Scan for the cell matching the given text and deliver its (X, Y) coordinate at center. 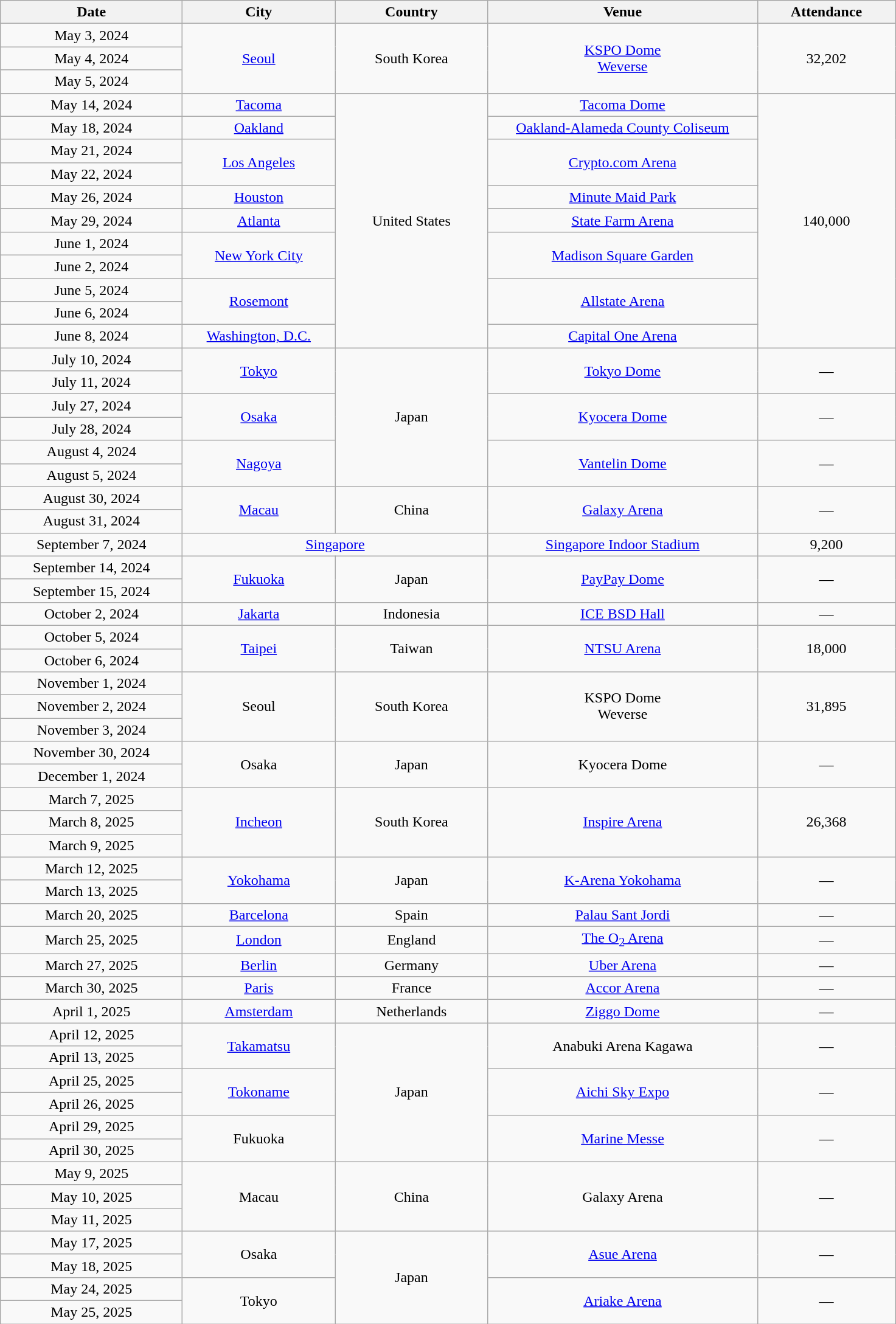
Tacoma (259, 105)
Uber Arena (623, 965)
Germany (411, 965)
April 29, 2025 (91, 1127)
May 14, 2024 (91, 105)
Atlanta (259, 220)
Accor Arena (623, 988)
March 27, 2025 (91, 965)
September 15, 2024 (91, 591)
Vantelin Dome (623, 463)
Rosemont (259, 302)
Country (411, 12)
March 7, 2025 (91, 799)
9,200 (826, 544)
March 13, 2025 (91, 892)
May 17, 2025 (91, 1243)
April 25, 2025 (91, 1081)
March 30, 2025 (91, 988)
140,000 (826, 220)
March 9, 2025 (91, 845)
Venue (623, 12)
Anabuki Arena Kagawa (623, 1046)
Tokyo Dome (623, 371)
ICE BSD Hall (623, 614)
October 2, 2024 (91, 614)
United States (411, 220)
May 22, 2024 (91, 174)
August 5, 2024 (91, 475)
Attendance (826, 12)
May 24, 2025 (91, 1289)
Takamatsu (259, 1046)
France (411, 988)
Allstate Arena (623, 302)
Capital One Arena (623, 336)
Taipei (259, 648)
32,202 (826, 58)
July 10, 2024 (91, 359)
Yokohama (259, 880)
April 30, 2025 (91, 1150)
Ziggo Dome (623, 1011)
July 27, 2024 (91, 406)
November 2, 2024 (91, 707)
Aichi Sky Expo (623, 1092)
August 30, 2024 (91, 498)
May 4, 2024 (91, 58)
Asue Arena (623, 1254)
Nagoya (259, 463)
London (259, 940)
Spain (411, 915)
May 29, 2024 (91, 220)
December 1, 2024 (91, 776)
June 1, 2024 (91, 243)
May 18, 2024 (91, 128)
June 5, 2024 (91, 290)
The O2 Arena (623, 940)
March 25, 2025 (91, 940)
November 1, 2024 (91, 684)
May 18, 2025 (91, 1266)
May 21, 2024 (91, 151)
Marine Messe (623, 1139)
City (259, 12)
PayPay Dome (623, 579)
Minute Maid Park (623, 197)
April 1, 2025 (91, 1011)
October 5, 2024 (91, 637)
May 9, 2025 (91, 1173)
Houston (259, 197)
November 3, 2024 (91, 730)
State Farm Arena (623, 220)
November 30, 2024 (91, 753)
Los Angeles (259, 162)
May 25, 2025 (91, 1312)
May 11, 2025 (91, 1219)
Singapore (335, 544)
Taiwan (411, 648)
Washington, D.C. (259, 336)
England (411, 940)
Ariake Arena (623, 1300)
Paris (259, 988)
Oakland-Alameda County Coliseum (623, 128)
18,000 (826, 648)
June 8, 2024 (91, 336)
April 26, 2025 (91, 1104)
Amsterdam (259, 1011)
Crypto.com Arena (623, 162)
Jakarta (259, 614)
May 5, 2024 (91, 81)
Netherlands (411, 1011)
March 12, 2025 (91, 868)
Inspire Arena (623, 822)
July 28, 2024 (91, 429)
March 8, 2025 (91, 822)
May 3, 2024 (91, 35)
April 13, 2025 (91, 1058)
New York City (259, 255)
July 11, 2024 (91, 383)
September 14, 2024 (91, 567)
June 6, 2024 (91, 313)
31,895 (826, 707)
NTSU Arena (623, 648)
Singapore Indoor Stadium (623, 544)
October 6, 2024 (91, 660)
May 26, 2024 (91, 197)
Tacoma Dome (623, 105)
Palau Sant Jordi (623, 915)
Tokoname (259, 1092)
May 10, 2025 (91, 1196)
March 20, 2025 (91, 915)
August 4, 2024 (91, 452)
26,368 (826, 822)
September 7, 2024 (91, 544)
June 2, 2024 (91, 266)
Berlin (259, 965)
K-Arena Yokohama (623, 880)
Date (91, 12)
April 12, 2025 (91, 1035)
Barcelona (259, 915)
August 31, 2024 (91, 521)
Incheon (259, 822)
Indonesia (411, 614)
Oakland (259, 128)
Madison Square Garden (623, 255)
